Capture the cell that displays the provided text and extract its [x, y] central coordinate. 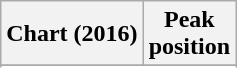
Peak position [189, 34]
Chart (2016) [72, 34]
